Provide the (X, Y) coordinate of the cell's center where the given text is located.  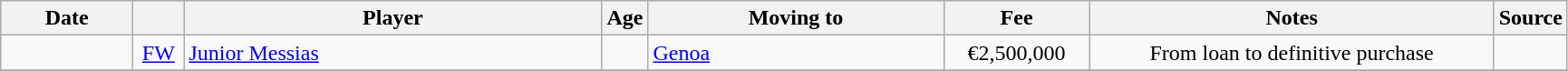
Age (625, 18)
Notes (1292, 18)
Source (1530, 18)
Moving to (796, 18)
Fee (1017, 18)
Junior Messias (393, 53)
FW (159, 53)
€2,500,000 (1017, 53)
Player (393, 18)
From loan to definitive purchase (1292, 53)
Genoa (796, 53)
Date (67, 18)
